From the cell containing the given text, extract its center point as [X, Y] coordinate. 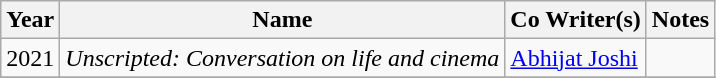
Unscripted: Conversation on life and cinema [282, 58]
Notes [680, 20]
2021 [30, 58]
Year [30, 20]
Co Writer(s) [576, 20]
Name [282, 20]
Abhijat Joshi [576, 58]
